Extract the (x, y) coordinate from the center of the cell holding the provided text.  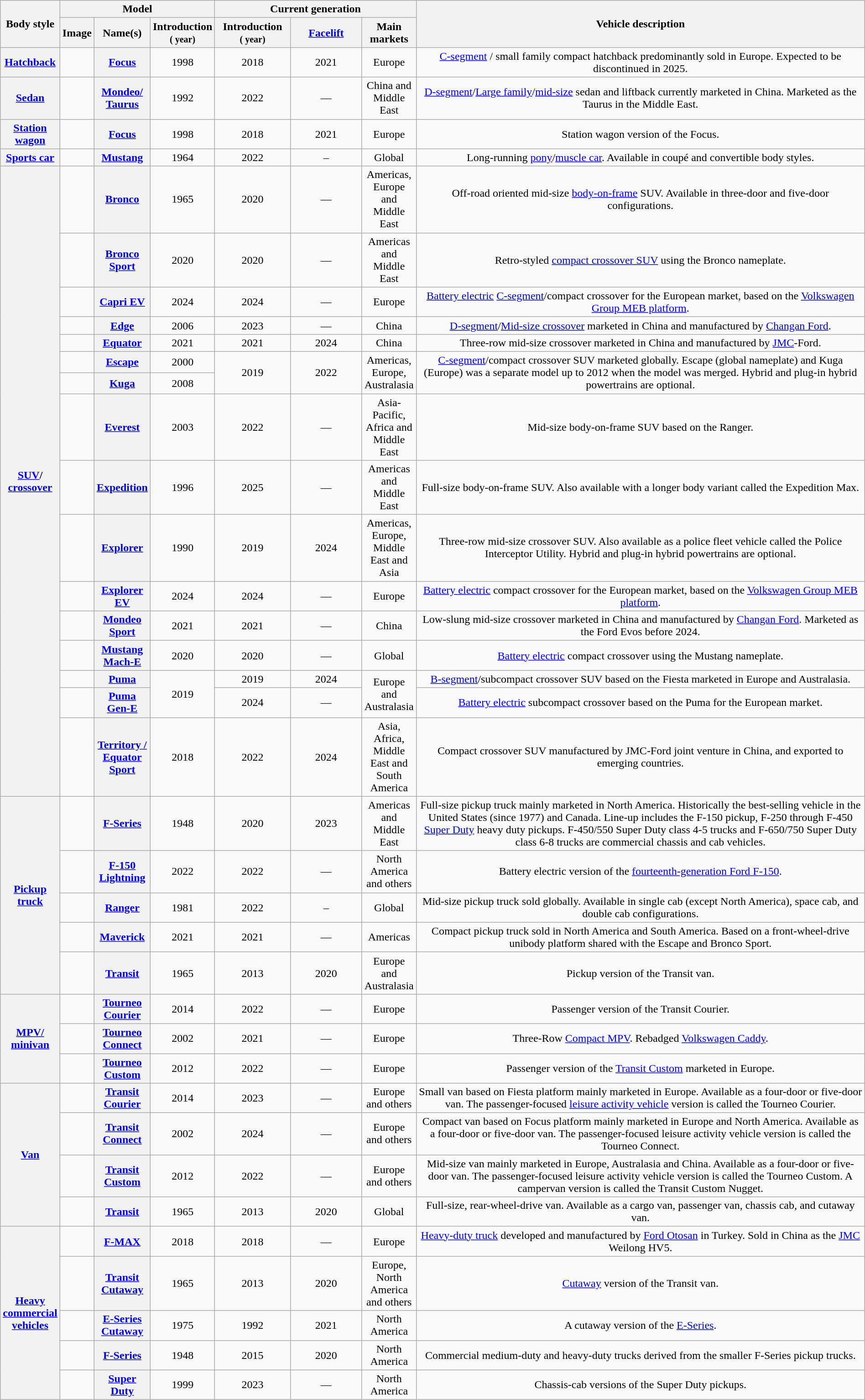
Escape (122, 362)
Mid-size body-on-frame SUV based on the Ranger. (641, 427)
Sports car (30, 157)
Chassis-cab versions of the Super Duty pickups. (641, 1384)
Current generation (316, 9)
Main markets (389, 33)
SUV/crossover (30, 481)
Americas, Europe and Middle East (389, 199)
Heavy commercial vehicles (30, 1313)
A cutaway version of the E-Series. (641, 1325)
Passenger version of the Transit Custom marketed in Europe. (641, 1068)
Full-size, rear-wheel-drive van. Available as a cargo van, passenger van, chassis cab, and cutaway van. (641, 1212)
F-MAX (122, 1241)
Transit Courier (122, 1098)
1999 (182, 1384)
F-150 Lightning (122, 872)
1975 (182, 1325)
Mondeo Sport (122, 626)
Mustang (122, 157)
Name(s) (122, 33)
2006 (182, 325)
Commercial medium-duty and heavy-duty trucks derived from the smaller F-Series pickup trucks. (641, 1355)
Transit Custom (122, 1176)
Cutaway version of the Transit van. (641, 1283)
Battery electric compact crossover using the Mustang nameplate. (641, 655)
Explorer EV (122, 596)
Edge (122, 325)
B-segment/subcompact crossover SUV based on the Fiesta marketed in Europe and Australasia. (641, 679)
Everest (122, 427)
Mid-size pickup truck sold globally. Available in single cab (except North America), space cab, and double cab configurations. (641, 907)
C-segment / small family compact hatchback predominantly sold in Europe. Expected to be discontinued in 2025. (641, 62)
D-segment/Large family/mid-size sedan and liftback currently marketed in China. Marketed as the Taurus in the Middle East. (641, 98)
Body style (30, 24)
E-Series Cutaway (122, 1325)
Compact crossover SUV manufactured by JMC-Ford joint venture in China, and exported to emerging countries. (641, 757)
1996 (182, 487)
Mondeo/Taurus (122, 98)
North America and others (389, 872)
Americas, Europe, Australasia (389, 372)
Model (137, 9)
Explorer (122, 548)
1990 (182, 548)
Heavy-duty truck developed and manufactured by Ford Otosan in Turkey. Sold in China as the JMC Weilong HV5. (641, 1241)
Pickup version of the Transit van. (641, 973)
Transit Cutaway (122, 1283)
Territory / Equator Sport (122, 757)
Facelift (326, 33)
Expedition (122, 487)
China and Middle East (389, 98)
Battery electric C-segment/compact crossover for the European market, based on the Volkswagen Group MEB platform. (641, 302)
Kuga (122, 383)
Tourneo Courier (122, 1008)
2025 (253, 487)
Low-slung mid-size crossover marketed in China and manufactured by Changan Ford. Marketed as the Ford Evos before 2024. (641, 626)
Equator (122, 343)
1964 (182, 157)
Van (30, 1155)
Off-road oriented mid-size body-on-frame SUV. Available in three-door and five-door configurations. (641, 199)
Pickuptruck (30, 895)
Image (77, 33)
Tourneo Connect (122, 1039)
2015 (253, 1355)
Asia-Pacific, Africa and Middle East (389, 427)
1981 (182, 907)
Retro-styled compact crossover SUV using the Bronco nameplate. (641, 260)
Compact pickup truck sold in North America and South America. Based on a front-wheel-drive unibody platform shared with the Escape and Bronco Sport. (641, 937)
Puma (122, 679)
Super Duty (122, 1384)
Bronco Sport (122, 260)
Three-row mid-size crossover marketed in China and manufactured by JMC-Ford. (641, 343)
MustangMach-E (122, 655)
Full-size body-on-frame SUV. Also available with a longer body variant called the Expedition Max. (641, 487)
Station wagon version of the Focus. (641, 134)
Ranger (122, 907)
Europe, North America and others (389, 1283)
Battery electric subcompact crossover based on the Puma for the European market. (641, 703)
Hatchback (30, 62)
Maverick (122, 937)
Vehicle description (641, 24)
Transit Connect (122, 1134)
Three-Row Compact MPV. Rebadged Volkswagen Caddy. (641, 1039)
2003 (182, 427)
Americas, Europe, Middle East and Asia (389, 548)
Station wagon (30, 134)
D-segment/Mid-size crossover marketed in China and manufactured by Changan Ford. (641, 325)
Long-running pony/muscle car. Available in coupé and convertible body styles. (641, 157)
MPV/minivan (30, 1039)
Passenger version of the Transit Courier. (641, 1008)
Sedan (30, 98)
Bronco (122, 199)
Puma Gen-E (122, 703)
Battery electric compact crossover for the European market, based on the Volkswagen Group MEB platform. (641, 596)
Capri EV (122, 302)
2008 (182, 383)
Americas (389, 937)
Battery electric version of the fourteenth-generation Ford F-150. (641, 872)
Asia, Africa, Middle East and South America (389, 757)
2000 (182, 362)
Tourneo Custom (122, 1068)
